Scan for the cell matching the given text and deliver its (x, y) coordinate at center. 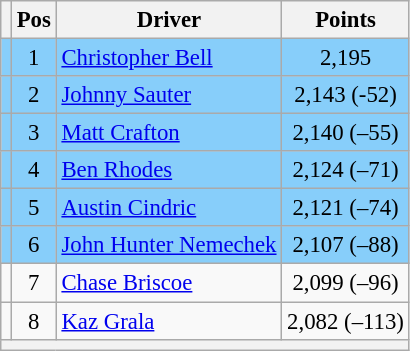
2,124 (–71) (346, 170)
2,099 (–96) (346, 283)
Matt Crafton (169, 133)
Kaz Grala (169, 321)
5 (34, 208)
2 (34, 95)
3 (34, 133)
Driver (169, 20)
Points (346, 20)
Ben Rhodes (169, 170)
Chase Briscoe (169, 283)
8 (34, 321)
Johnny Sauter (169, 95)
2,195 (346, 58)
2,143 (-52) (346, 95)
2,082 (–113) (346, 321)
2,107 (–88) (346, 245)
John Hunter Nemechek (169, 245)
7 (34, 283)
4 (34, 170)
6 (34, 245)
1 (34, 58)
2,140 (–55) (346, 133)
Pos (34, 20)
Austin Cindric (169, 208)
Christopher Bell (169, 58)
2,121 (–74) (346, 208)
